Search for the cell housing the specified text and yield its [X, Y] center coordinate. 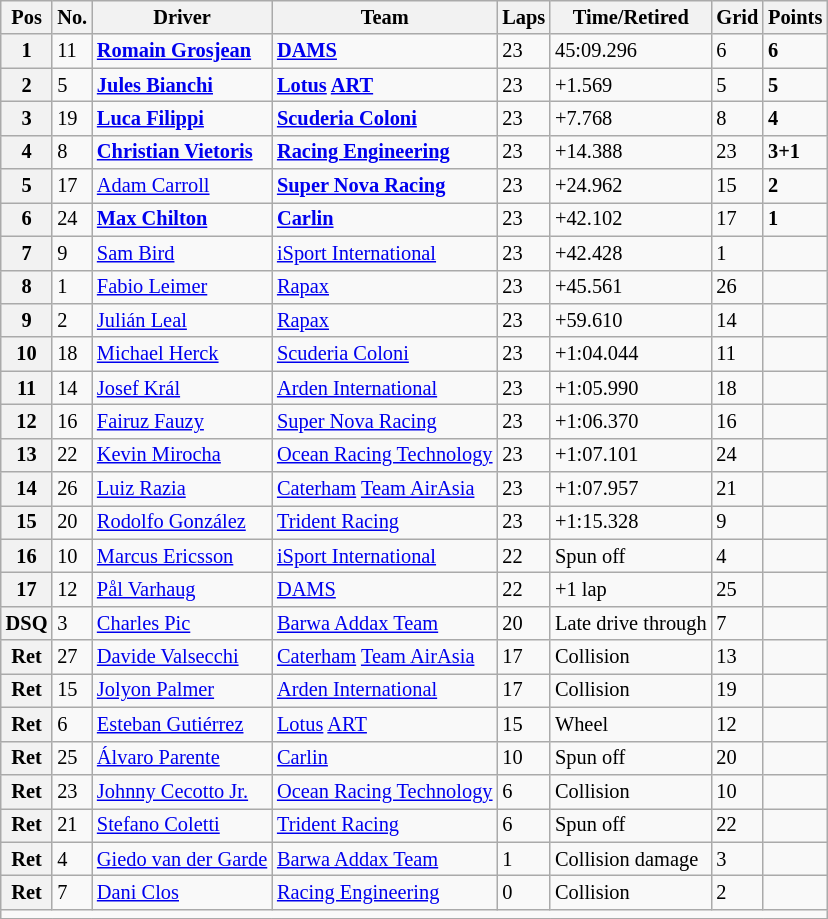
+1:06.370 [630, 421]
+1 lap [630, 589]
+24.962 [630, 186]
+1:04.044 [630, 354]
+14.388 [630, 152]
Driver [182, 17]
Pål Varhaug [182, 589]
Marcus Ericsson [182, 556]
Rodolfo González [182, 522]
Stefano Coletti [182, 825]
+7.768 [630, 118]
+42.428 [630, 253]
DSQ [27, 623]
Sam Bird [182, 253]
Davide Valsecchi [182, 657]
Fabio Leimer [182, 287]
+1:07.957 [630, 489]
Grid [738, 17]
+1:05.990 [630, 388]
Michael Herck [182, 354]
Álvaro Parente [182, 758]
Luiz Razia [182, 489]
45:09.296 [630, 51]
Charles Pic [182, 623]
Laps [524, 17]
No. [72, 17]
Julián Leal [182, 320]
Wheel [630, 724]
+45.561 [630, 287]
Pos [27, 17]
Late drive through [630, 623]
Esteban Gutiérrez [182, 724]
Josef Král [182, 388]
Adam Carroll [182, 186]
0 [524, 892]
Jolyon Palmer [182, 690]
Team [384, 17]
+1.569 [630, 85]
+1:15.328 [630, 522]
Time/Retired [630, 17]
27 [72, 657]
+1:07.101 [630, 455]
Kevin Mirocha [182, 455]
3+1 [795, 152]
+59.610 [630, 320]
Romain Grosjean [182, 51]
Collision damage [630, 859]
Giedo van der Garde [182, 859]
Christian Vietoris [182, 152]
+42.102 [630, 219]
Dani Clos [182, 892]
Points [795, 17]
Max Chilton [182, 219]
Luca Filippi [182, 118]
Jules Bianchi [182, 85]
Fairuz Fauzy [182, 421]
Johnny Cecotto Jr. [182, 791]
